Provide the [X, Y] coordinate of the cell's center where the given text is located.  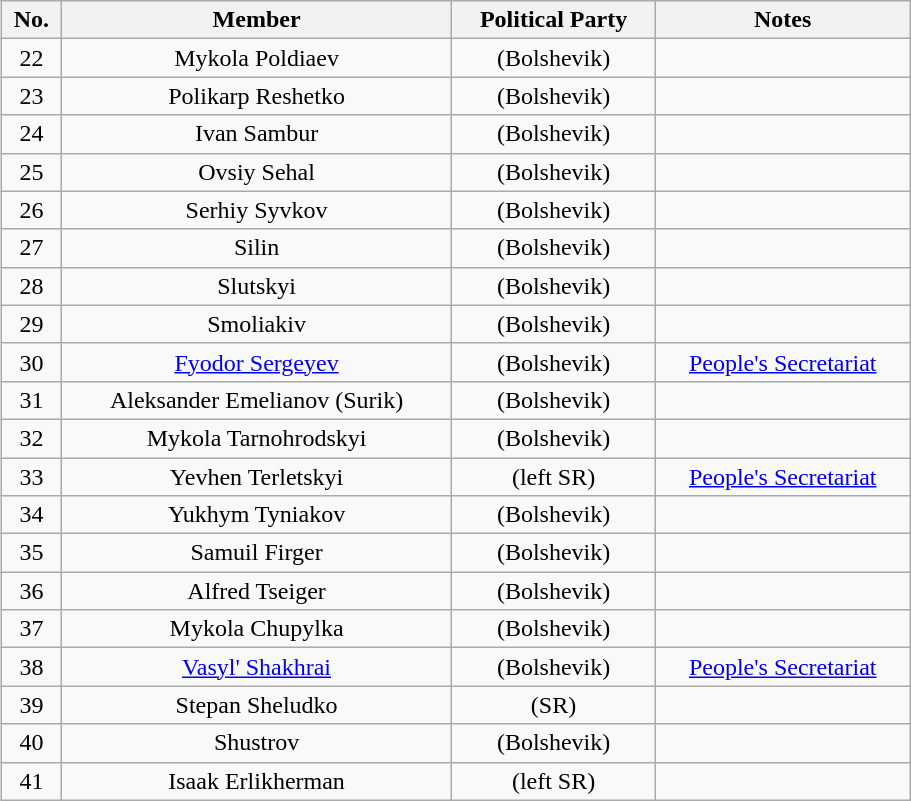
25 [32, 172]
28 [32, 286]
41 [32, 781]
Fyodor Sergeyev [256, 362]
Notes [782, 20]
39 [32, 705]
Political Party [554, 20]
27 [32, 248]
Smoliakiv [256, 324]
Isaak Erlikherman [256, 781]
Aleksander Emelianov (Surik) [256, 400]
Mykola Tarnohrodskyi [256, 438]
Slutskyi [256, 286]
Shustrov [256, 743]
Serhiy Syvkov [256, 210]
33 [32, 477]
Member [256, 20]
Yukhym Tyniakov [256, 515]
(SR) [554, 705]
26 [32, 210]
Alfred Tseiger [256, 591]
35 [32, 553]
32 [32, 438]
29 [32, 324]
34 [32, 515]
Mykola Chupylka [256, 629]
40 [32, 743]
30 [32, 362]
Silin [256, 248]
Stepan Sheludko [256, 705]
Ivan Sambur [256, 134]
Yevhen Terletskyi [256, 477]
Vasyl' Shakhrai [256, 667]
36 [32, 591]
Ovsiy Sehal [256, 172]
No. [32, 20]
23 [32, 96]
Samuil Firger [256, 553]
37 [32, 629]
22 [32, 58]
38 [32, 667]
Polikarp Reshetko [256, 96]
31 [32, 400]
24 [32, 134]
Mykola Poldiaev [256, 58]
